For the text-containing cell, return its midpoint in [X, Y] coordinate format. 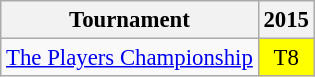
The Players Championship [130, 58]
Tournament [130, 20]
T8 [286, 58]
2015 [286, 20]
